Extract the (X, Y) coordinate from the center of the cell holding the provided text.  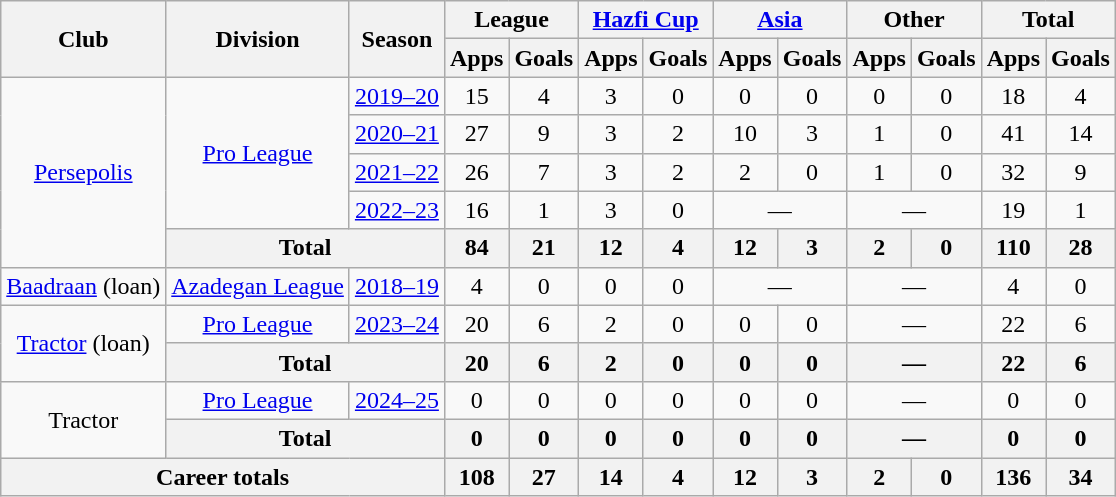
2022–23 (396, 210)
18 (1013, 96)
2018–19 (396, 286)
16 (476, 210)
Division (258, 39)
Azadegan League (258, 286)
26 (476, 172)
28 (1081, 248)
15 (476, 96)
10 (745, 134)
2021–22 (396, 172)
League (511, 20)
Persepolis (84, 172)
Hazfi Cup (646, 20)
21 (544, 248)
Club (84, 39)
Tractor (84, 419)
Asia (780, 20)
136 (1013, 477)
2023–24 (396, 324)
Season (396, 39)
108 (476, 477)
2024–25 (396, 400)
32 (1013, 172)
Baadraan (loan) (84, 286)
7 (544, 172)
110 (1013, 248)
19 (1013, 210)
Career totals (223, 477)
84 (476, 248)
Other (914, 20)
2019–20 (396, 96)
41 (1013, 134)
2020–21 (396, 134)
Tractor (loan) (84, 343)
34 (1081, 477)
